Capture the cell that displays the provided text and extract its [x, y] central coordinate. 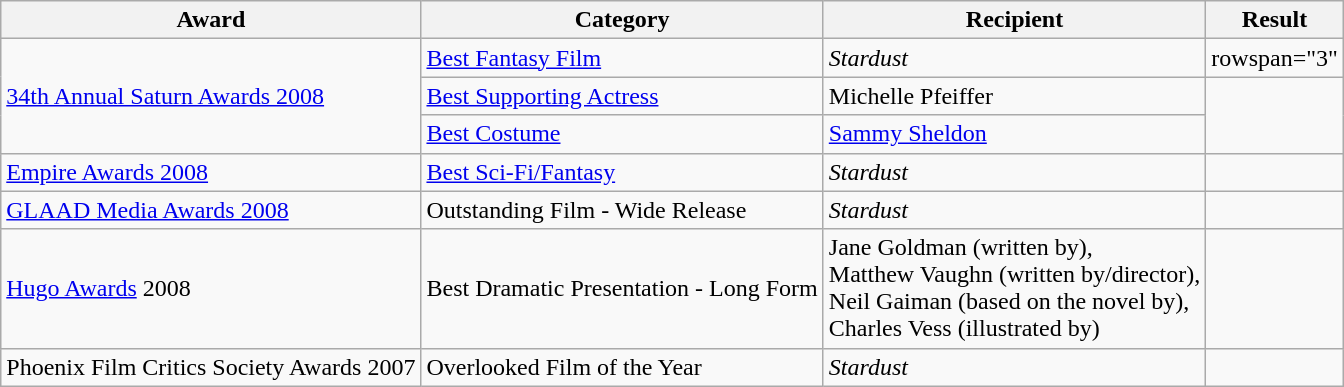
Best Fantasy Film [622, 58]
rowspan="3" [1275, 58]
Overlooked Film of the Year [622, 367]
Jane Goldman (written by), Matthew Vaughn (written by/director), Neil Gaiman (based on the novel by), Charles Vess (illustrated by) [1014, 288]
Sammy Sheldon [1014, 134]
Phoenix Film Critics Society Awards 2007 [211, 367]
GLAAD Media Awards 2008 [211, 210]
Outstanding Film - Wide Release [622, 210]
Empire Awards 2008 [211, 172]
Best Costume [622, 134]
Hugo Awards 2008 [211, 288]
Category [622, 20]
Michelle Pfeiffer [1014, 96]
Result [1275, 20]
Best Dramatic Presentation - Long Form [622, 288]
Best Supporting Actress [622, 96]
34th Annual Saturn Awards 2008 [211, 96]
Recipient [1014, 20]
Best Sci-Fi/Fantasy [622, 172]
Award [211, 20]
